Pinpoint the cell where the given text exists, returning its (X, Y) midpoint coordinate. 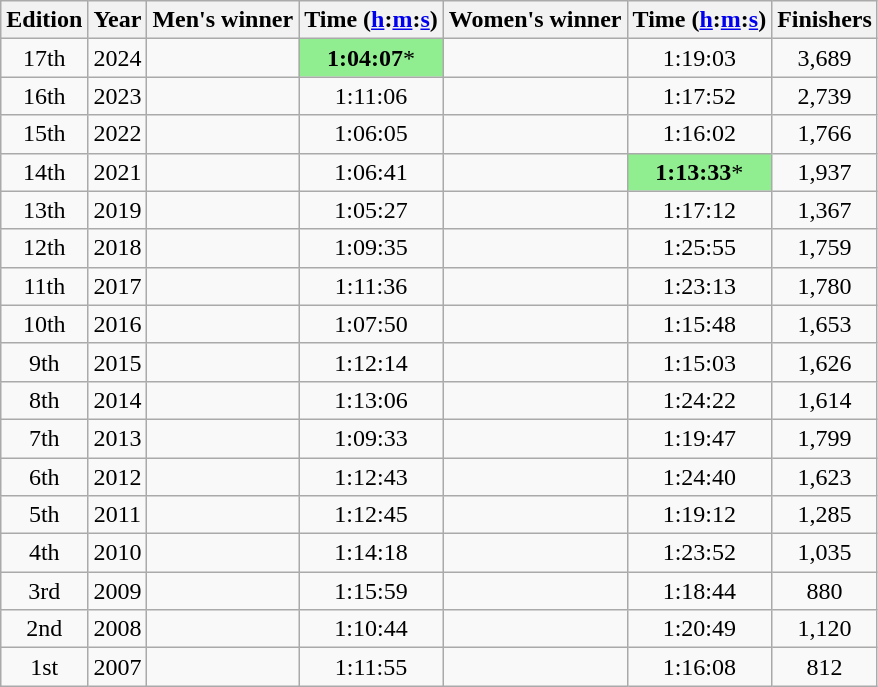
2013 (118, 438)
1:18:44 (700, 591)
1,759 (825, 248)
1:11:55 (372, 667)
4th (44, 553)
1:09:35 (372, 248)
1:13:33* (700, 172)
1:23:52 (700, 553)
Finishers (825, 20)
1:15:59 (372, 591)
1:11:36 (372, 286)
1:13:06 (372, 400)
880 (825, 591)
1:06:41 (372, 172)
1:16:08 (700, 667)
1:12:14 (372, 362)
1:16:02 (700, 134)
2021 (118, 172)
2016 (118, 324)
1:17:52 (700, 96)
1,035 (825, 553)
13th (44, 210)
17th (44, 58)
6th (44, 477)
14th (44, 172)
1:09:33 (372, 438)
1:24:40 (700, 477)
2009 (118, 591)
2012 (118, 477)
2024 (118, 58)
1st (44, 667)
1:23:13 (700, 286)
1,367 (825, 210)
1,653 (825, 324)
1:25:55 (700, 248)
1:19:12 (700, 515)
1:14:18 (372, 553)
2007 (118, 667)
8th (44, 400)
1:19:03 (700, 58)
2011 (118, 515)
1,626 (825, 362)
1,285 (825, 515)
1,623 (825, 477)
1:15:03 (700, 362)
2nd (44, 629)
1:12:45 (372, 515)
3rd (44, 591)
1:12:43 (372, 477)
11th (44, 286)
1,937 (825, 172)
Edition (44, 20)
1:20:49 (700, 629)
Women's winner (535, 20)
2,739 (825, 96)
1:04:07* (372, 58)
2019 (118, 210)
1:07:50 (372, 324)
Year (118, 20)
1:06:05 (372, 134)
16th (44, 96)
7th (44, 438)
1:24:22 (700, 400)
10th (44, 324)
1:15:48 (700, 324)
1:11:06 (372, 96)
Men's winner (223, 20)
1:19:47 (700, 438)
12th (44, 248)
2018 (118, 248)
2014 (118, 400)
2015 (118, 362)
1:05:27 (372, 210)
1:17:12 (700, 210)
1,120 (825, 629)
1,780 (825, 286)
2022 (118, 134)
9th (44, 362)
1:10:44 (372, 629)
3,689 (825, 58)
5th (44, 515)
2010 (118, 553)
15th (44, 134)
2008 (118, 629)
2023 (118, 96)
1,766 (825, 134)
1,614 (825, 400)
2017 (118, 286)
1,799 (825, 438)
812 (825, 667)
